Extract the [x, y] coordinate from the center of the cell holding the provided text.  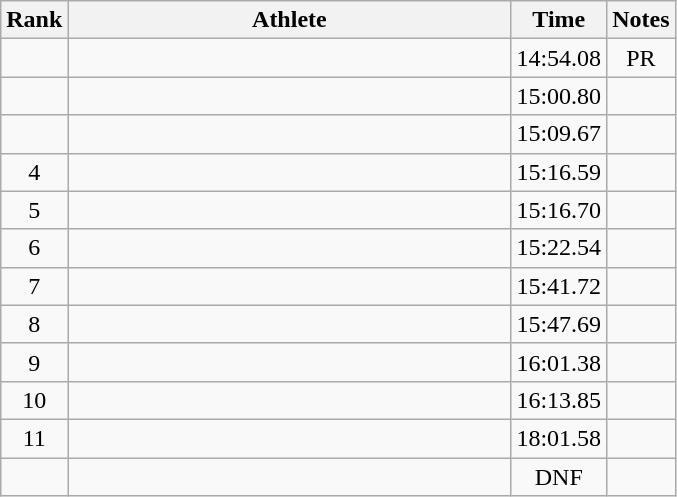
15:00.80 [559, 96]
16:01.38 [559, 362]
7 [34, 286]
14:54.08 [559, 58]
9 [34, 362]
4 [34, 172]
15:22.54 [559, 248]
15:41.72 [559, 286]
8 [34, 324]
11 [34, 438]
DNF [559, 477]
15:09.67 [559, 134]
15:16.70 [559, 210]
Athlete [290, 20]
Time [559, 20]
5 [34, 210]
10 [34, 400]
15:47.69 [559, 324]
6 [34, 248]
Rank [34, 20]
Notes [641, 20]
18:01.58 [559, 438]
15:16.59 [559, 172]
16:13.85 [559, 400]
PR [641, 58]
